Return [X, Y] of the center of cell containing provided text 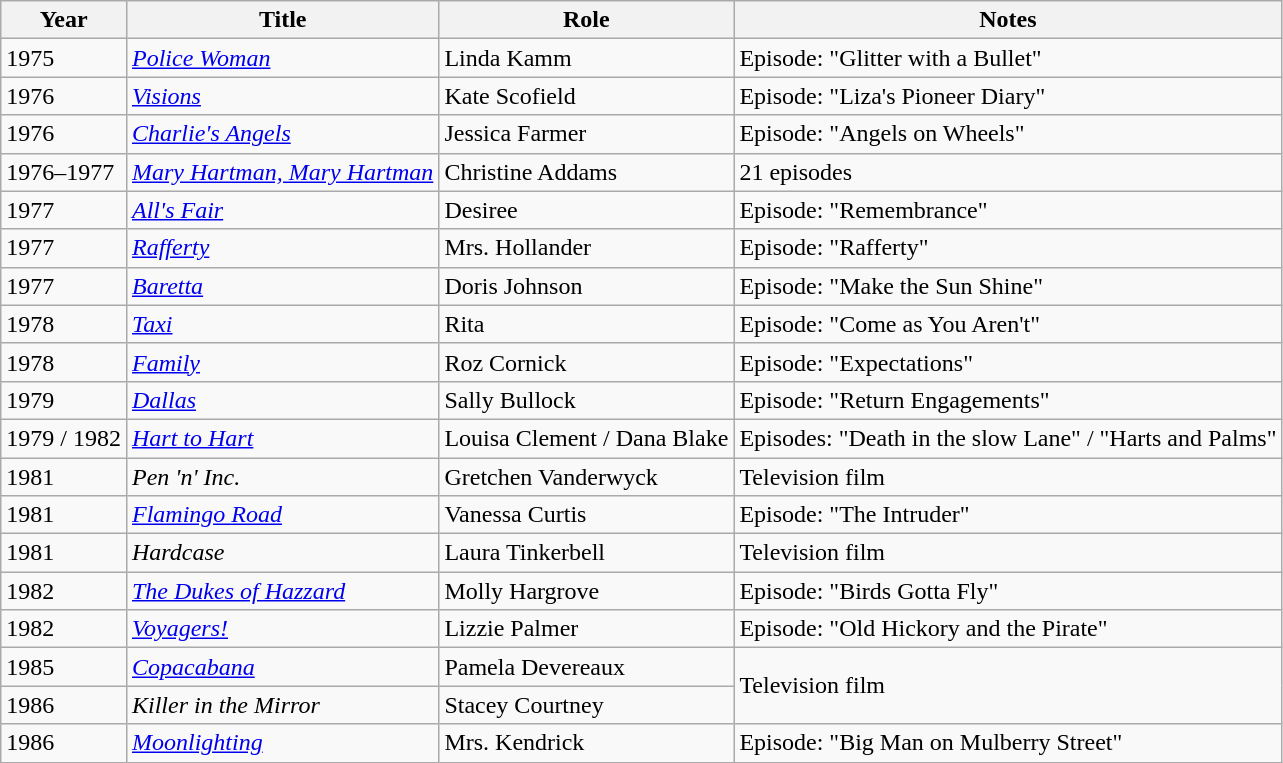
Gretchen Vanderwyck [586, 477]
Mrs. Hollander [586, 248]
Jessica Farmer [586, 134]
Rita [586, 324]
21 episodes [1008, 172]
Copacabana [282, 667]
The Dukes of Hazzard [282, 591]
Episode: "Glitter with a Bullet" [1008, 58]
Episode: "Big Man on Mulberry Street" [1008, 743]
Episode: "Rafferty" [1008, 248]
Flamingo Road [282, 515]
Taxi [282, 324]
Episode: "Angels on Wheels" [1008, 134]
Vanessa Curtis [586, 515]
Christine Addams [586, 172]
Hardcase [282, 553]
Doris Johnson [586, 286]
Dallas [282, 400]
Laura Tinkerbell [586, 553]
Episode: "Come as You Aren't" [1008, 324]
Episode: "Remembrance" [1008, 210]
1979 / 1982 [64, 438]
Episodes: "Death in the slow Lane" / "Harts and Palms" [1008, 438]
Sally Bullock [586, 400]
Episode: "Expectations" [1008, 362]
Title [282, 20]
Episode: "The Intruder" [1008, 515]
1976–1977 [64, 172]
Voyagers! [282, 629]
Visions [282, 96]
Kate Scofield [586, 96]
Mrs. Kendrick [586, 743]
Charlie's Angels [282, 134]
Episode: "Liza's Pioneer Diary" [1008, 96]
Episode: "Birds Gotta Fly" [1008, 591]
1975 [64, 58]
Role [586, 20]
Rafferty [282, 248]
Louisa Clement / Dana Blake [586, 438]
Notes [1008, 20]
Pamela Devereaux [586, 667]
Family [282, 362]
Hart to Hart [282, 438]
Molly Hargrove [586, 591]
Episode: "Old Hickory and the Pirate" [1008, 629]
Killer in the Mirror [282, 705]
1979 [64, 400]
Baretta [282, 286]
All's Fair [282, 210]
Linda Kamm [586, 58]
Mary Hartman, Mary Hartman [282, 172]
Episode: "Return Engagements" [1008, 400]
Moonlighting [282, 743]
Lizzie Palmer [586, 629]
Year [64, 20]
Stacey Courtney [586, 705]
Police Woman [282, 58]
1985 [64, 667]
Pen 'n' Inc. [282, 477]
Desiree [586, 210]
Roz Cornick [586, 362]
Episode: "Make the Sun Shine" [1008, 286]
